Search for the cell housing the specified text and yield its [x, y] center coordinate. 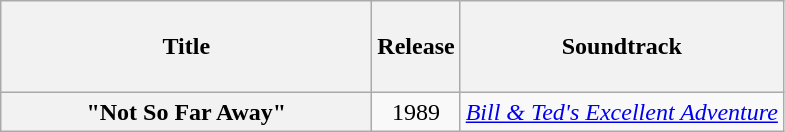
Bill & Ted's Excellent Adventure [622, 112]
1989 [416, 112]
Soundtrack [622, 47]
Title [186, 47]
"Not So Far Away" [186, 112]
Release [416, 47]
